Identify which cell holds the provided text, then report its (x, y) central coordinate. 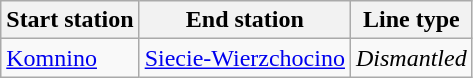
End station (244, 20)
Komnino (70, 58)
Start station (70, 20)
Siecie-Wierzchocino (244, 58)
Dismantled (411, 58)
Line type (411, 20)
